Capture the cell that displays the provided text and extract its [x, y] central coordinate. 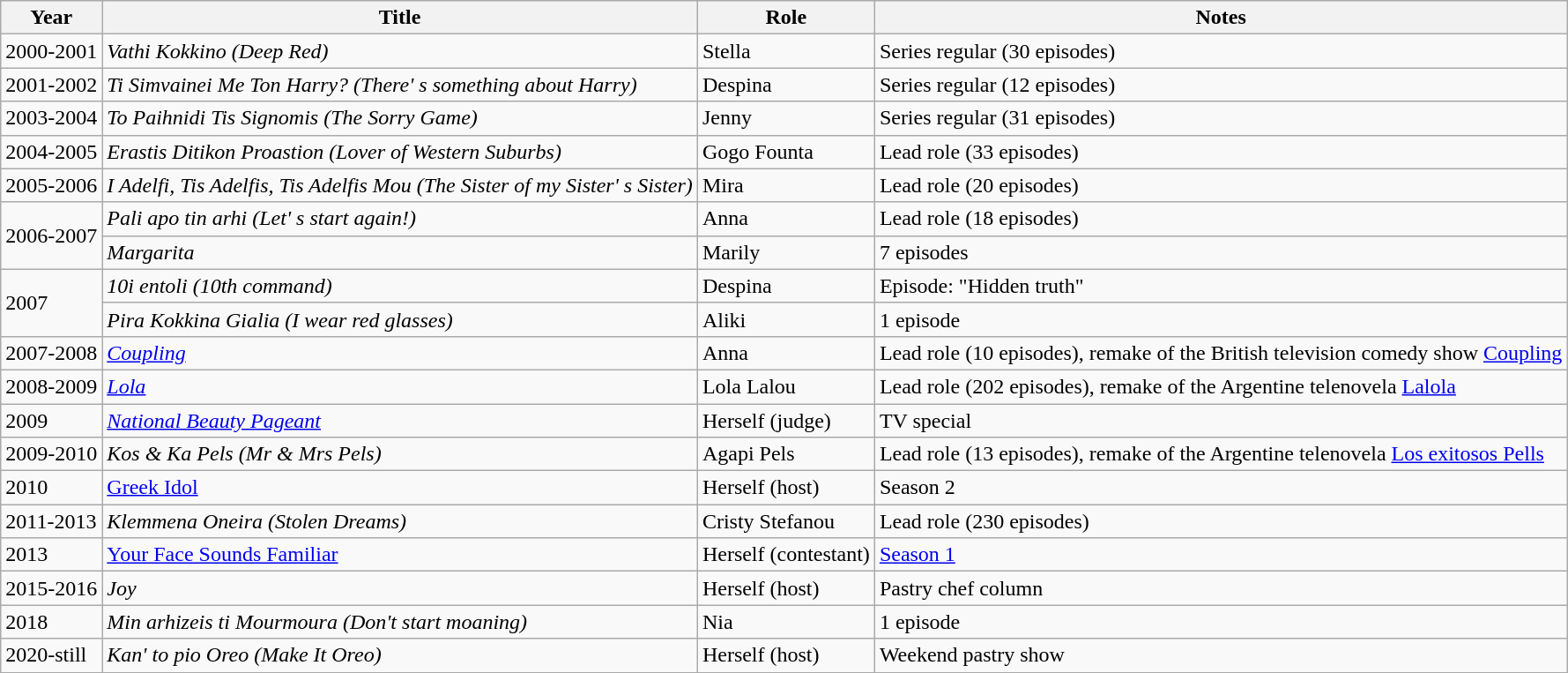
2006-2007 [51, 236]
Herself (judge) [786, 421]
Notes [1221, 18]
Pali apo tin arhi (Let' s start again!) [400, 219]
Lola [400, 386]
Lola Lalou [786, 386]
2009 [51, 421]
I Adelfi, Tis Adelfis, Tis Adelfis Mou (The Sister of my Sister' s Sister) [400, 185]
Erastis Ditikon Proastion (Lover of Western Suburbs) [400, 152]
Agapi Pels [786, 454]
Role [786, 18]
2003-2004 [51, 118]
2018 [51, 622]
Vathi Kokkino (Deep Red) [400, 51]
Greek Idol [400, 488]
Stella [786, 51]
Weekend pastry show [1221, 655]
Marily [786, 252]
Series regular (31 episodes) [1221, 118]
Series regular (12 episodes) [1221, 85]
2007-2008 [51, 353]
Pastry chef column [1221, 588]
Lead role (202 episodes), remake of the Argentine telenovela Lalola [1221, 386]
Season 1 [1221, 555]
Herself (contestant) [786, 555]
2020-still [51, 655]
Min arhizeis ti Mourmoura (Don't start moaning) [400, 622]
Margarita [400, 252]
Lead role (20 episodes) [1221, 185]
2007 [51, 303]
Your Face Sounds Familiar [400, 555]
Gogo Founta [786, 152]
Aliki [786, 319]
2013 [51, 555]
Episode: "Hidden truth" [1221, 286]
Lead role (33 episodes) [1221, 152]
National Beauty Pageant [400, 421]
2008-2009 [51, 386]
2009-2010 [51, 454]
2010 [51, 488]
2011-2013 [51, 521]
Kan' to pio Oreo (Make It Oreo) [400, 655]
2004-2005 [51, 152]
Joy [400, 588]
Lead role (230 episodes) [1221, 521]
Season 2 [1221, 488]
Title [400, 18]
Year [51, 18]
2015-2016 [51, 588]
Lead role (13 episodes), remake of the Argentine telenovela Los exitosos Pells [1221, 454]
Coupling [400, 353]
Series regular (30 episodes) [1221, 51]
7 episodes [1221, 252]
Cristy Stefanou [786, 521]
To Paihnidi Tis Signomis (The Sorry Game) [400, 118]
Pira Kokkina Gialia (I wear red glasses) [400, 319]
10i entoli (10th command) [400, 286]
TV special [1221, 421]
Lead role (18 episodes) [1221, 219]
2001-2002 [51, 85]
Mira [786, 185]
Lead role (10 episodes), remake of the British television comedy show Coupling [1221, 353]
Nia [786, 622]
2005-2006 [51, 185]
Kos & Ka Pels (Mr & Mrs Pels) [400, 454]
2000-2001 [51, 51]
Jenny [786, 118]
Klemmena Oneira (Stolen Dreams) [400, 521]
Ti Simvainei Me Ton Harry? (There' s something about Harry) [400, 85]
